From the cell containing the given text, extract its center point as [X, Y] coordinate. 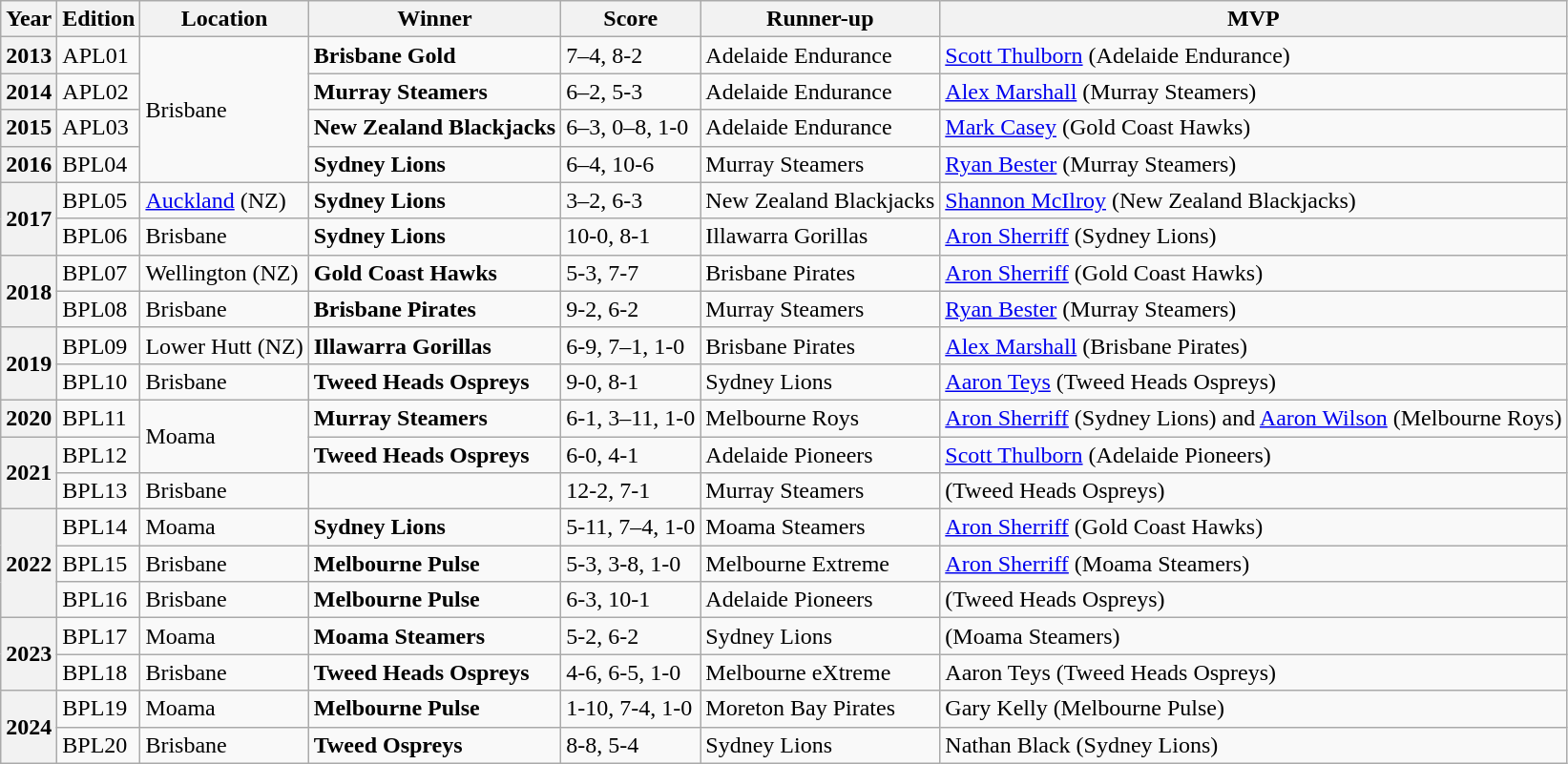
2016 [29, 164]
(Moama Steamers) [1254, 636]
BPL19 [99, 709]
MVP [1254, 19]
Scott Thulborn (Adelaide Pioneers) [1254, 455]
6–2, 5-3 [631, 92]
BPL09 [99, 345]
Score [631, 19]
Aron Sherriff (Moama Steamers) [1254, 564]
BPL07 [99, 273]
2021 [29, 473]
Nathan Black (Sydney Lions) [1254, 745]
1-10, 7-4, 1-0 [631, 709]
Scott Thulborn (Adelaide Endurance) [1254, 55]
BPL18 [99, 672]
Gary Kelly (Melbourne Pulse) [1254, 709]
Brisbane Gold [434, 55]
2020 [29, 418]
6-0, 4-1 [631, 455]
2013 [29, 55]
9-2, 6-2 [631, 309]
Wellington (NZ) [224, 273]
Mark Casey (Gold Coast Hawks) [1254, 128]
4-6, 6-5, 1-0 [631, 672]
BPL12 [99, 455]
Alex Marshall (Brisbane Pirates) [1254, 345]
2017 [29, 218]
Alex Marshall (Murray Steamers) [1254, 92]
2023 [29, 654]
6-3, 10-1 [631, 600]
6-1, 3–11, 1-0 [631, 418]
Gold Coast Hawks [434, 273]
Aron Sherriff (Sydney Lions) [1254, 237]
6–3, 0–8, 1-0 [631, 128]
12-2, 7-1 [631, 491]
2014 [29, 92]
6–4, 10-6 [631, 164]
3–2, 6-3 [631, 200]
10-0, 8-1 [631, 237]
5-2, 6-2 [631, 636]
BPL17 [99, 636]
2024 [29, 727]
BPL14 [99, 527]
Winner [434, 19]
Location [224, 19]
2022 [29, 564]
Lower Hutt (NZ) [224, 345]
Tweed Ospreys [434, 745]
5-3, 3-8, 1-0 [631, 564]
BPL15 [99, 564]
Runner-up [821, 19]
BPL10 [99, 382]
BPL16 [99, 600]
Shannon McIlroy (New Zealand Blackjacks) [1254, 200]
BPL05 [99, 200]
Edition [99, 19]
6-9, 7–1, 1-0 [631, 345]
9-0, 8-1 [631, 382]
2018 [29, 291]
Moreton Bay Pirates [821, 709]
Melbourne Extreme [821, 564]
Melbourne Roys [821, 418]
Year [29, 19]
APL03 [99, 128]
BPL08 [99, 309]
BPL06 [99, 237]
BPL20 [99, 745]
5-3, 7-7 [631, 273]
7–4, 8-2 [631, 55]
APL02 [99, 92]
Melbourne eXtreme [821, 672]
Auckland (NZ) [224, 200]
BPL04 [99, 164]
Aron Sherriff (Sydney Lions) and Aaron Wilson (Melbourne Roys) [1254, 418]
BPL11 [99, 418]
8-8, 5-4 [631, 745]
5-11, 7–4, 1-0 [631, 527]
APL01 [99, 55]
2015 [29, 128]
2019 [29, 363]
BPL13 [99, 491]
